Provide the (x, y) coordinate of the cell's center where the given text is located.  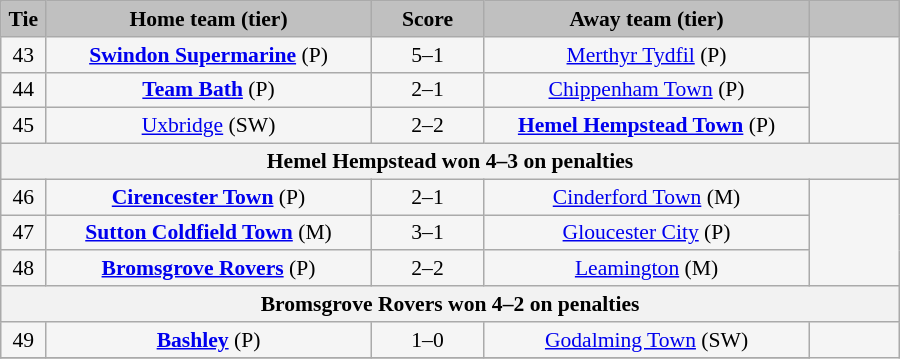
43 (24, 55)
Tie (24, 19)
Swindon Supermarine (P) (209, 55)
Leamington (M) (647, 269)
49 (24, 340)
44 (24, 90)
Cinderford Town (M) (647, 197)
46 (24, 197)
Uxbridge (SW) (209, 126)
Away team (tier) (647, 19)
Cirencester Town (P) (209, 197)
Hemel Hempstead Town (P) (647, 126)
1–0 (427, 340)
Team Bath (P) (209, 90)
Godalming Town (SW) (647, 340)
Bromsgrove Rovers won 4–2 on penalties (450, 304)
Home team (tier) (209, 19)
45 (24, 126)
Bashley (P) (209, 340)
3–1 (427, 233)
Gloucester City (P) (647, 233)
Merthyr Tydfil (P) (647, 55)
47 (24, 233)
Chippenham Town (P) (647, 90)
Sutton Coldfield Town (M) (209, 233)
48 (24, 269)
Hemel Hempstead won 4–3 on penalties (450, 162)
Bromsgrove Rovers (P) (209, 269)
Score (427, 19)
5–1 (427, 55)
